Scan for the cell matching the given text and deliver its [X, Y] coordinate at center. 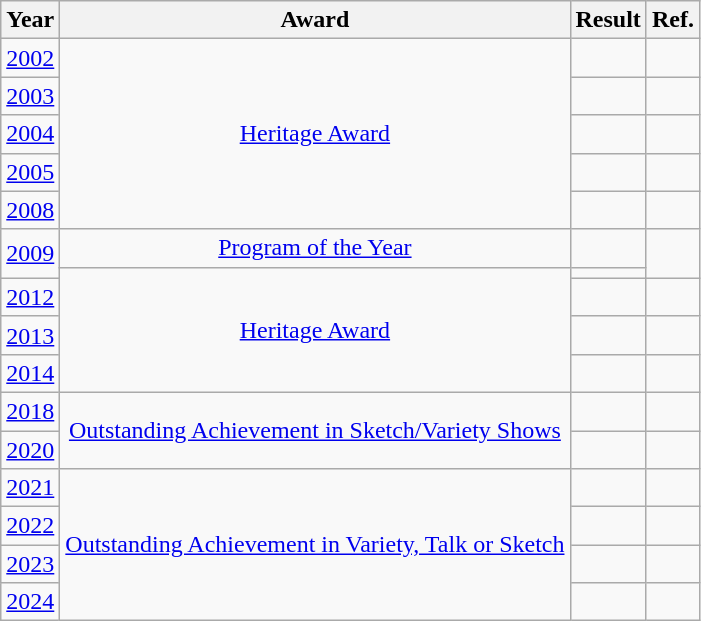
2022 [30, 526]
2002 [30, 58]
2004 [30, 134]
2021 [30, 488]
2008 [30, 210]
2014 [30, 373]
2018 [30, 411]
Result [608, 20]
Outstanding Achievement in Sketch/Variety Shows [315, 430]
2005 [30, 172]
2009 [30, 254]
2003 [30, 96]
2023 [30, 564]
Year [30, 20]
Ref. [672, 20]
2020 [30, 449]
2024 [30, 602]
Program of the Year [315, 248]
2012 [30, 297]
2013 [30, 335]
Award [315, 20]
Outstanding Achievement in Variety, Talk or Sketch [315, 545]
